Pinpoint the cell where the given text exists, returning its [X, Y] midpoint coordinate. 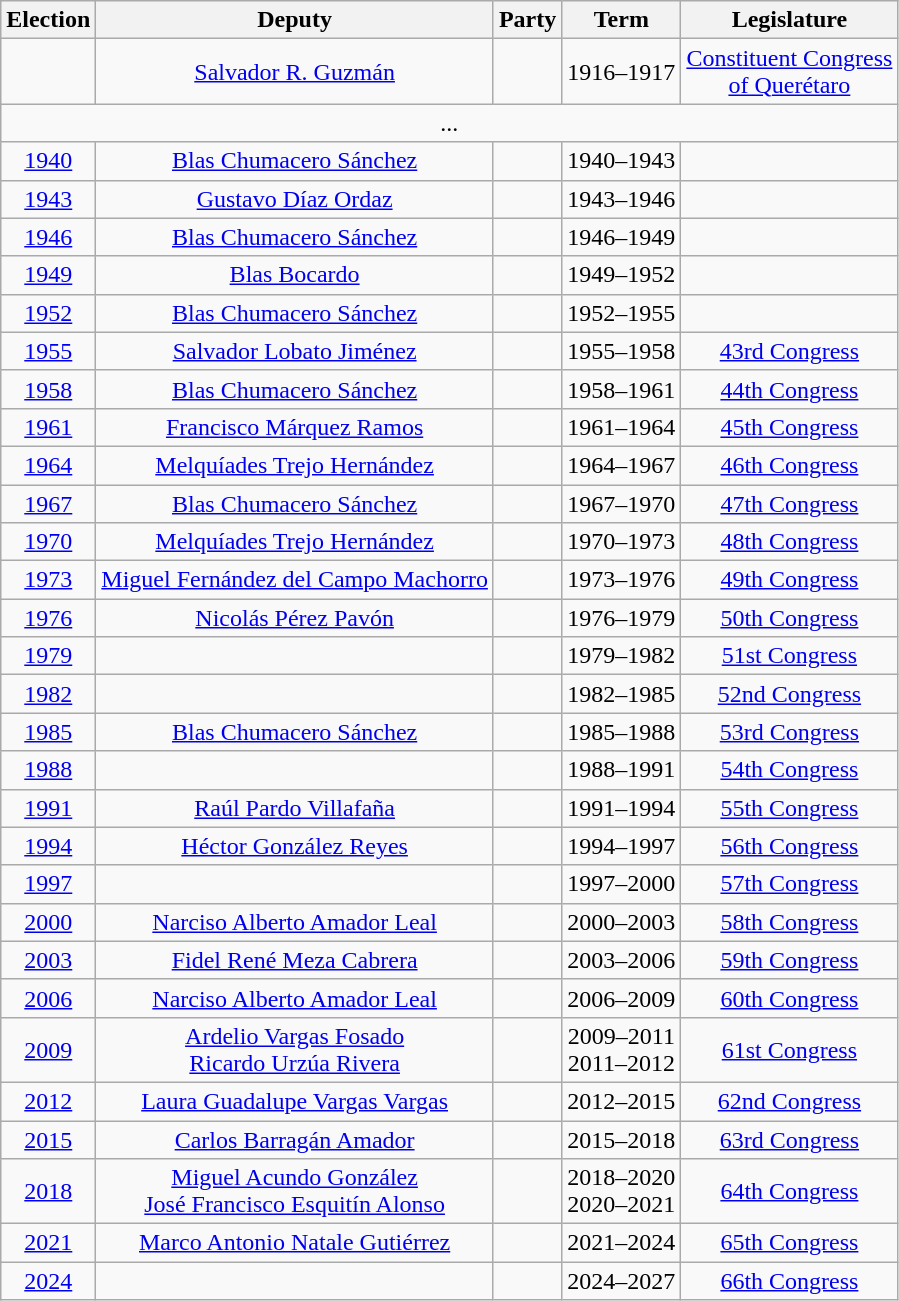
59th Congress [790, 960]
61st Congress [790, 1050]
1955 [48, 351]
60th Congress [790, 998]
1976–1979 [622, 618]
1982 [48, 694]
50th Congress [790, 618]
1997 [48, 884]
1964 [48, 465]
Héctor González Reyes [295, 846]
43rd Congress [790, 351]
62nd Congress [790, 1101]
1961 [48, 427]
56th Congress [790, 846]
Deputy [295, 20]
52nd Congress [790, 694]
... [450, 123]
Legislature [790, 20]
54th Congress [790, 770]
Miguel Fernández del Campo Machorro [295, 580]
1940 [48, 161]
1985–1988 [622, 732]
1961–1964 [622, 427]
2003 [48, 960]
1967–1970 [622, 503]
Term [622, 20]
1955–1958 [622, 351]
2012–2015 [622, 1101]
Marco Antonio Natale Gutiérrez [295, 1243]
Nicolás Pérez Pavón [295, 618]
47th Congress [790, 503]
Fidel René Meza Cabrera [295, 960]
1958 [48, 389]
1973–1976 [622, 580]
1964–1967 [622, 465]
1997–2000 [622, 884]
1979 [48, 656]
2009–20112011–2012 [622, 1050]
1949 [48, 275]
55th Congress [790, 808]
Raúl Pardo Villafaña [295, 808]
Blas Bocardo [295, 275]
1940–1943 [622, 161]
1991–1994 [622, 808]
Gustavo Díaz Ordaz [295, 199]
57th Congress [790, 884]
1946 [48, 237]
1973 [48, 580]
46th Congress [790, 465]
2015–2018 [622, 1139]
1970 [48, 542]
2012 [48, 1101]
2015 [48, 1139]
58th Congress [790, 922]
1952 [48, 313]
1991 [48, 808]
Francisco Márquez Ramos [295, 427]
Salvador Lobato Jiménez [295, 351]
1943 [48, 199]
2000 [48, 922]
2021–2024 [622, 1243]
2006–2009 [622, 998]
Constituent Congressof Querétaro [790, 72]
1970–1973 [622, 542]
63rd Congress [790, 1139]
Carlos Barragán Amador [295, 1139]
1949–1952 [622, 275]
1988 [48, 770]
1952–1955 [622, 313]
1979–1982 [622, 656]
1916–1917 [622, 72]
Miguel Acundo GonzálezJosé Francisco Esquitín Alonso [295, 1192]
1988–1991 [622, 770]
66th Congress [790, 1281]
64th Congress [790, 1192]
1967 [48, 503]
2000–2003 [622, 922]
1994 [48, 846]
Laura Guadalupe Vargas Vargas [295, 1101]
2018 [48, 1192]
2024–2027 [622, 1281]
2024 [48, 1281]
1976 [48, 618]
1943–1946 [622, 199]
1994–1997 [622, 846]
2009 [48, 1050]
48th Congress [790, 542]
1985 [48, 732]
2021 [48, 1243]
Party [527, 20]
1946–1949 [622, 237]
51st Congress [790, 656]
53rd Congress [790, 732]
Salvador R. Guzmán [295, 72]
1958–1961 [622, 389]
49th Congress [790, 580]
Election [48, 20]
Ardelio Vargas FosadoRicardo Urzúa Rivera [295, 1050]
2006 [48, 998]
45th Congress [790, 427]
2018–20202020–2021 [622, 1192]
44th Congress [790, 389]
2003–2006 [622, 960]
1982–1985 [622, 694]
65th Congress [790, 1243]
